Output the [X, Y] coordinate of the center of the cell containing the given text.  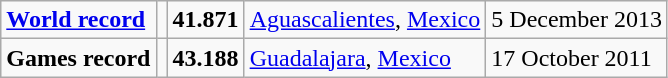
Aguascalientes, Mexico [365, 20]
World record [78, 20]
17 October 2011 [577, 58]
41.871 [206, 20]
Games record [78, 58]
Guadalajara, Mexico [365, 58]
5 December 2013 [577, 20]
43.188 [206, 58]
